For the text-containing cell, return its midpoint in [x, y] coordinate format. 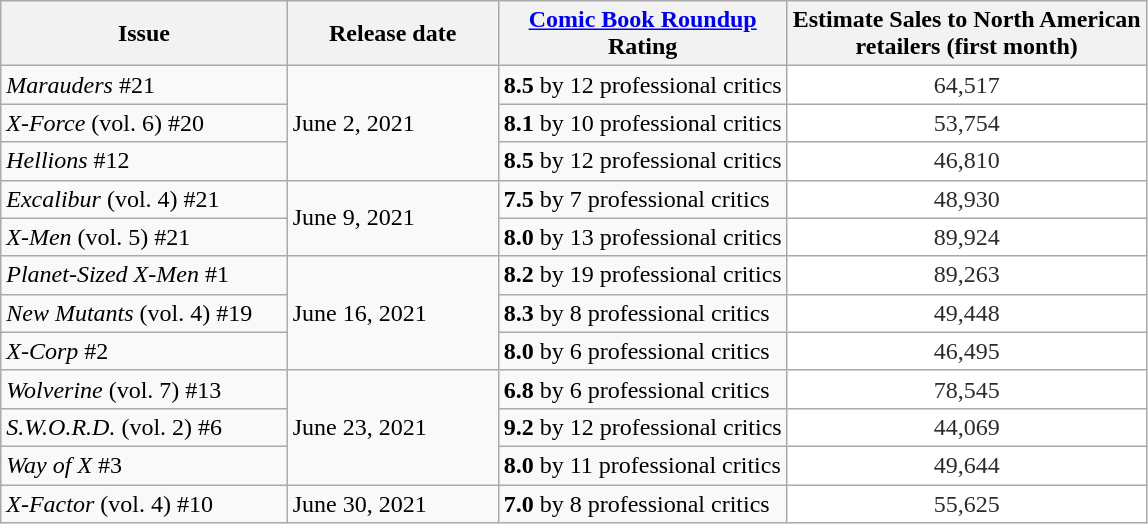
64,517 [966, 85]
8.0 by 6 professional critics [642, 351]
8.0 by 13 professional critics [642, 237]
7.0 by 8 professional critics [642, 503]
June 16, 2021 [392, 313]
X-Corp #2 [144, 351]
44,069 [966, 427]
June 23, 2021 [392, 427]
8.2 by 19 professional critics [642, 275]
Planet-Sized X-Men #1 [144, 275]
9.2 by 12 professional critics [642, 427]
48,930 [966, 199]
June 9, 2021 [392, 218]
Issue [144, 34]
X-Men (vol. 5) #21 [144, 237]
June 2, 2021 [392, 123]
Way of X #3 [144, 465]
46,495 [966, 351]
Wolverine (vol. 7) #13 [144, 389]
X-Force (vol. 6) #20 [144, 123]
8.1 by 10 professional critics [642, 123]
X-Factor (vol. 4) #10 [144, 503]
Hellions #12 [144, 161]
6.8 by 6 professional critics [642, 389]
49,644 [966, 465]
89,924 [966, 237]
Marauders #21 [144, 85]
8.0 by 11 professional critics [642, 465]
Excalibur (vol. 4) #21 [144, 199]
New Mutants (vol. 4) #19 [144, 313]
89,263 [966, 275]
78,545 [966, 389]
S.W.O.R.D. (vol. 2) #6 [144, 427]
53,754 [966, 123]
8.3 by 8 professional critics [642, 313]
Estimate Sales to North Americanretailers (first month) [966, 34]
June 30, 2021 [392, 503]
Release date [392, 34]
7.5 by 7 professional critics [642, 199]
55,625 [966, 503]
49,448 [966, 313]
Comic Book RoundupRating [642, 34]
46,810 [966, 161]
